Extract the (X, Y) coordinate from the center of the cell holding the provided text.  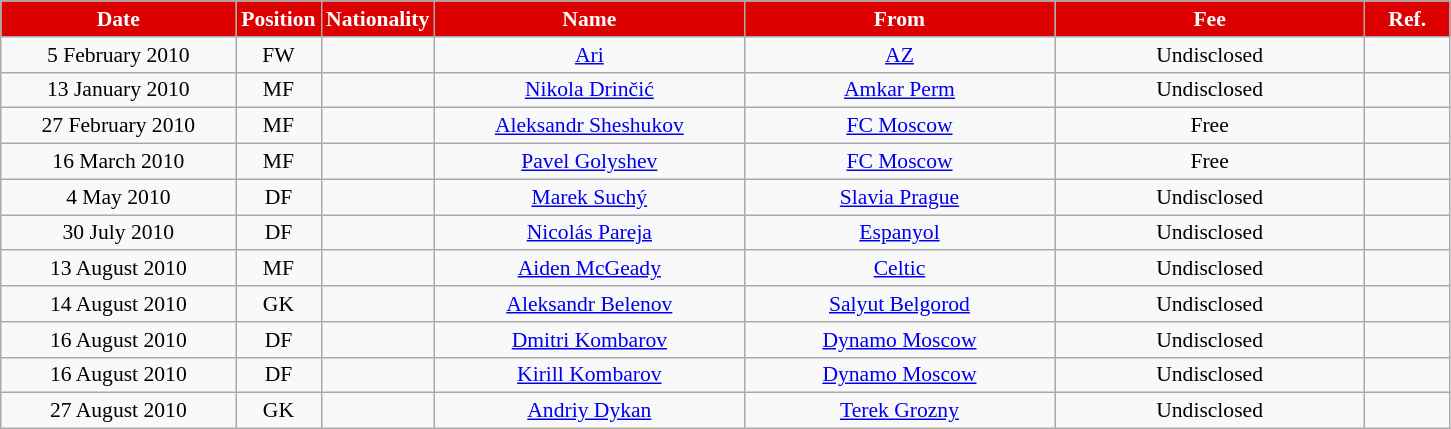
Date (118, 19)
Salyut Belgorod (899, 304)
Celtic (899, 269)
From (899, 19)
4 May 2010 (118, 197)
Ari (589, 55)
Nicolás Pareja (589, 233)
13 August 2010 (118, 269)
30 July 2010 (118, 233)
27 August 2010 (118, 411)
5 February 2010 (118, 55)
Nationality (378, 19)
AZ (899, 55)
Aiden McGeady (589, 269)
Position (278, 19)
Kirill Kombarov (589, 375)
Aleksandr Sheshukov (589, 126)
27 February 2010 (118, 126)
Marek Suchý (589, 197)
Aleksandr Belenov (589, 304)
Ref. (1408, 19)
13 January 2010 (118, 90)
Dmitri Kombarov (589, 340)
Terek Grozny (899, 411)
Pavel Golyshev (589, 162)
Andriy Dykan (589, 411)
FW (278, 55)
16 March 2010 (118, 162)
Slavia Prague (899, 197)
Amkar Perm (899, 90)
14 August 2010 (118, 304)
Nikola Drinčić (589, 90)
Fee (1210, 19)
Name (589, 19)
Espanyol (899, 233)
